Search for the cell housing the specified text and yield its (x, y) center coordinate. 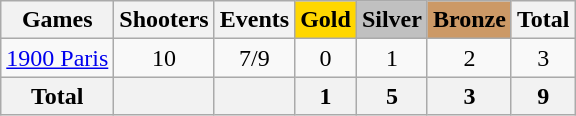
Games (58, 20)
9 (543, 96)
Silver (392, 20)
Gold (326, 20)
10 (164, 58)
Events (254, 20)
Shooters (164, 20)
5 (392, 96)
Bronze (469, 20)
0 (326, 58)
7/9 (254, 58)
1900 Paris (58, 58)
2 (469, 58)
